Detect which cell encompasses the target text, then output its [x, y] center coordinate. 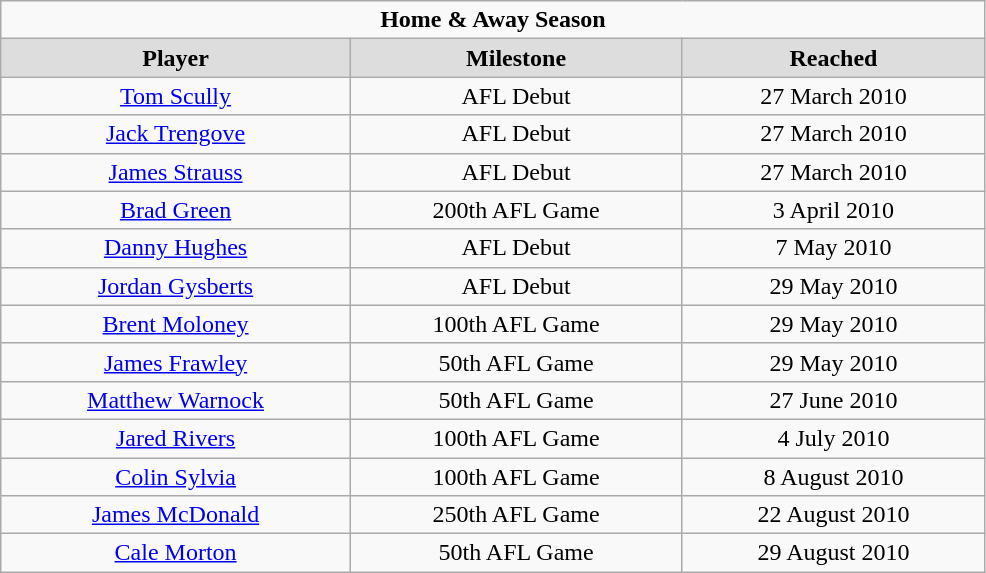
Jared Rivers [176, 438]
Jack Trengove [176, 134]
James Frawley [176, 362]
James Strauss [176, 172]
Tom Scully [176, 96]
200th AFL Game [516, 210]
4 July 2010 [834, 438]
Reached [834, 58]
James McDonald [176, 515]
Milestone [516, 58]
22 August 2010 [834, 515]
Matthew Warnock [176, 400]
Colin Sylvia [176, 477]
Brent Moloney [176, 324]
Cale Morton [176, 553]
29 August 2010 [834, 553]
Brad Green [176, 210]
7 May 2010 [834, 248]
250th AFL Game [516, 515]
Player [176, 58]
8 August 2010 [834, 477]
Danny Hughes [176, 248]
Home & Away Season [493, 20]
Jordan Gysberts [176, 286]
3 April 2010 [834, 210]
27 June 2010 [834, 400]
